Return the (x, y) coordinate for the center point of the cell that contains the specified text.  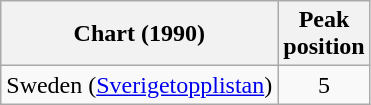
Chart (1990) (140, 34)
Peakposition (324, 34)
Sweden (Sverigetopplistan) (140, 85)
5 (324, 85)
